Extract the [x, y] coordinate from the center of the cell holding the provided text.  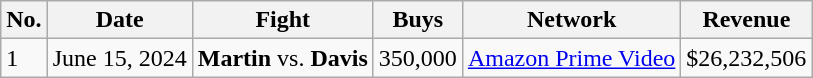
Buys [418, 20]
Martin vs. Davis [282, 58]
No. [24, 20]
Date [120, 20]
Fight [282, 20]
$26,232,506 [746, 58]
Amazon Prime Video [571, 58]
1 [24, 58]
Network [571, 20]
350,000 [418, 58]
Revenue [746, 20]
June 15, 2024 [120, 58]
